From the cell containing the given text, extract its center point as (x, y) coordinate. 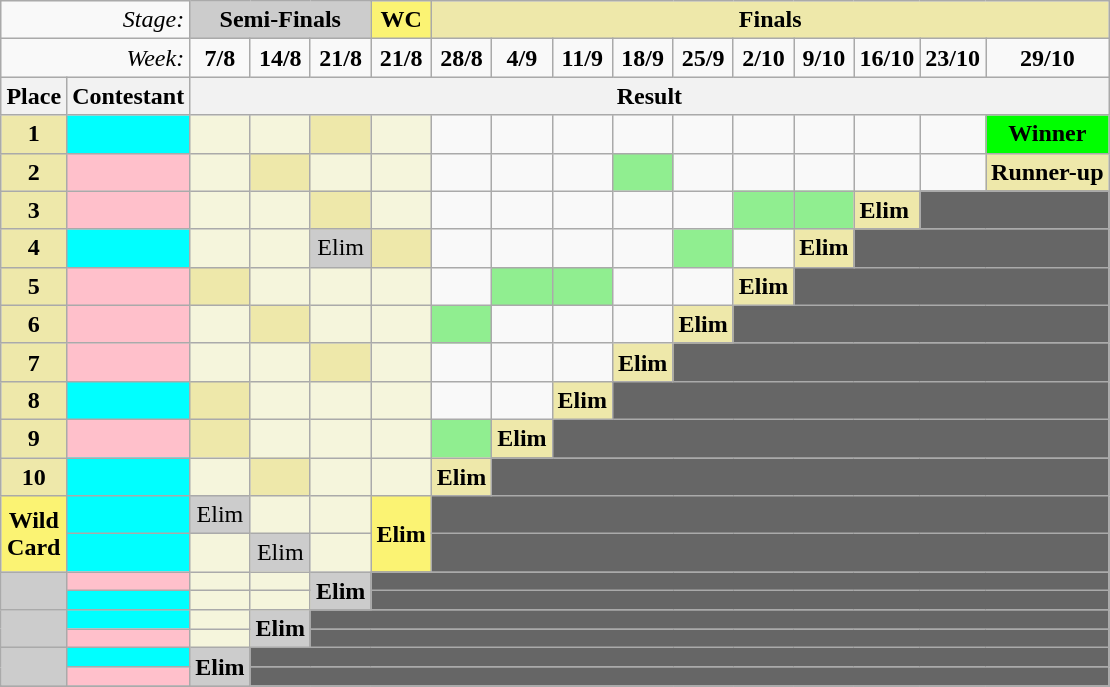
16/10 (887, 58)
Winner (1048, 134)
9 (34, 438)
2 (34, 172)
4/9 (522, 58)
Semi-Finals (280, 20)
18/9 (642, 58)
Place (34, 96)
WildCard (34, 534)
7/8 (220, 58)
8 (34, 400)
28/8 (461, 58)
5 (34, 286)
3 (34, 210)
23/10 (953, 58)
4 (34, 248)
10 (34, 477)
14/8 (280, 58)
2/10 (763, 58)
11/9 (582, 58)
Week: (96, 58)
WC (401, 20)
7 (34, 362)
1 (34, 134)
6 (34, 324)
25/9 (703, 58)
Stage: (96, 20)
29/10 (1048, 58)
Result (650, 96)
9/10 (824, 58)
Runner-up (1048, 172)
Finals (770, 20)
Contestant (128, 96)
